Determine the (X, Y) coordinate at the center of the cell enclosing the given text.  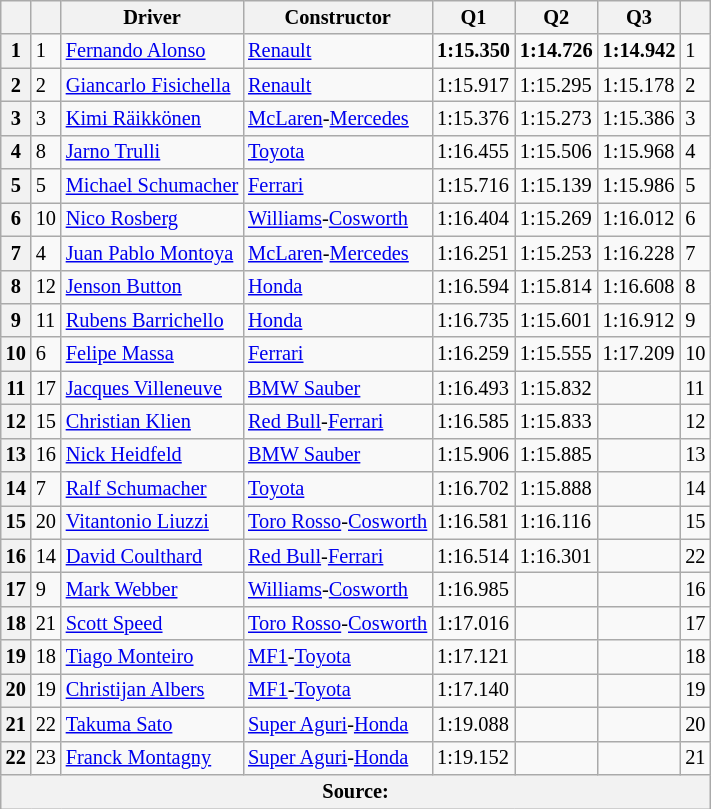
Franck Montagny (152, 758)
1:16.735 (474, 320)
Juan Pablo Montoya (152, 253)
1:16.228 (640, 253)
1:15.506 (556, 152)
1:17.209 (640, 354)
1:15.555 (556, 354)
1:16.493 (474, 388)
1:16.301 (556, 556)
1:15.968 (640, 152)
1:15.917 (474, 85)
1:14.726 (556, 51)
Source: (356, 791)
1:16.259 (474, 354)
1:16.581 (474, 522)
1:15.350 (474, 51)
1:19.152 (474, 758)
Takuma Sato (152, 724)
1:15.833 (556, 421)
Fernando Alonso (152, 51)
Christian Klien (152, 421)
1:16.594 (474, 287)
1:15.716 (474, 186)
23 (46, 758)
David Coulthard (152, 556)
1:15.376 (474, 118)
Q2 (556, 17)
Q1 (474, 17)
Jacques Villeneuve (152, 388)
1:15.885 (556, 455)
1:16.012 (640, 219)
1:16.455 (474, 152)
1:16.251 (474, 253)
Kimi Räikkönen (152, 118)
Mark Webber (152, 589)
1:15.906 (474, 455)
1:19.088 (474, 724)
1:15.178 (640, 85)
Nico Rosberg (152, 219)
1:15.253 (556, 253)
Jarno Trulli (152, 152)
1:15.139 (556, 186)
Jenson Button (152, 287)
Michael Schumacher (152, 186)
Giancarlo Fisichella (152, 85)
Vitantonio Liuzzi (152, 522)
Driver (152, 17)
1:16.608 (640, 287)
1:15.295 (556, 85)
1:16.585 (474, 421)
Scott Speed (152, 623)
1:16.404 (474, 219)
1:17.121 (474, 657)
Felipe Massa (152, 354)
1:17.016 (474, 623)
Constructor (338, 17)
1:16.985 (474, 589)
1:16.116 (556, 522)
Nick Heidfeld (152, 455)
1:17.140 (474, 690)
1:15.814 (556, 287)
1:16.514 (474, 556)
1:15.986 (640, 186)
1:15.386 (640, 118)
Q3 (640, 17)
1:15.269 (556, 219)
1:15.601 (556, 320)
1:16.702 (474, 489)
1:15.888 (556, 489)
1:14.942 (640, 51)
Tiago Monteiro (152, 657)
1:16.912 (640, 320)
Ralf Schumacher (152, 489)
1:15.832 (556, 388)
Rubens Barrichello (152, 320)
Christijan Albers (152, 690)
1:15.273 (556, 118)
